Return [X, Y] of the center of cell containing provided text 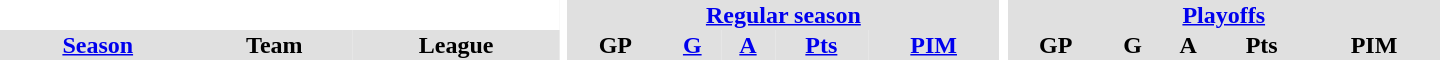
Playoffs [1224, 15]
League [456, 45]
Team [274, 45]
Season [98, 45]
Regular season [783, 15]
